Output the (X, Y) coordinate of the center of the cell containing the given text.  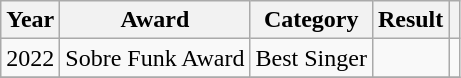
Award (155, 20)
Best Singer (311, 58)
2022 (30, 58)
Year (30, 20)
Category (311, 20)
Result (410, 20)
Sobre Funk Award (155, 58)
